Scan for the cell matching the given text and deliver its [x, y] coordinate at center. 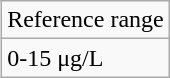
Reference range [86, 20]
0-15 μg/L [86, 58]
